Capture the cell that displays the provided text and extract its [x, y] central coordinate. 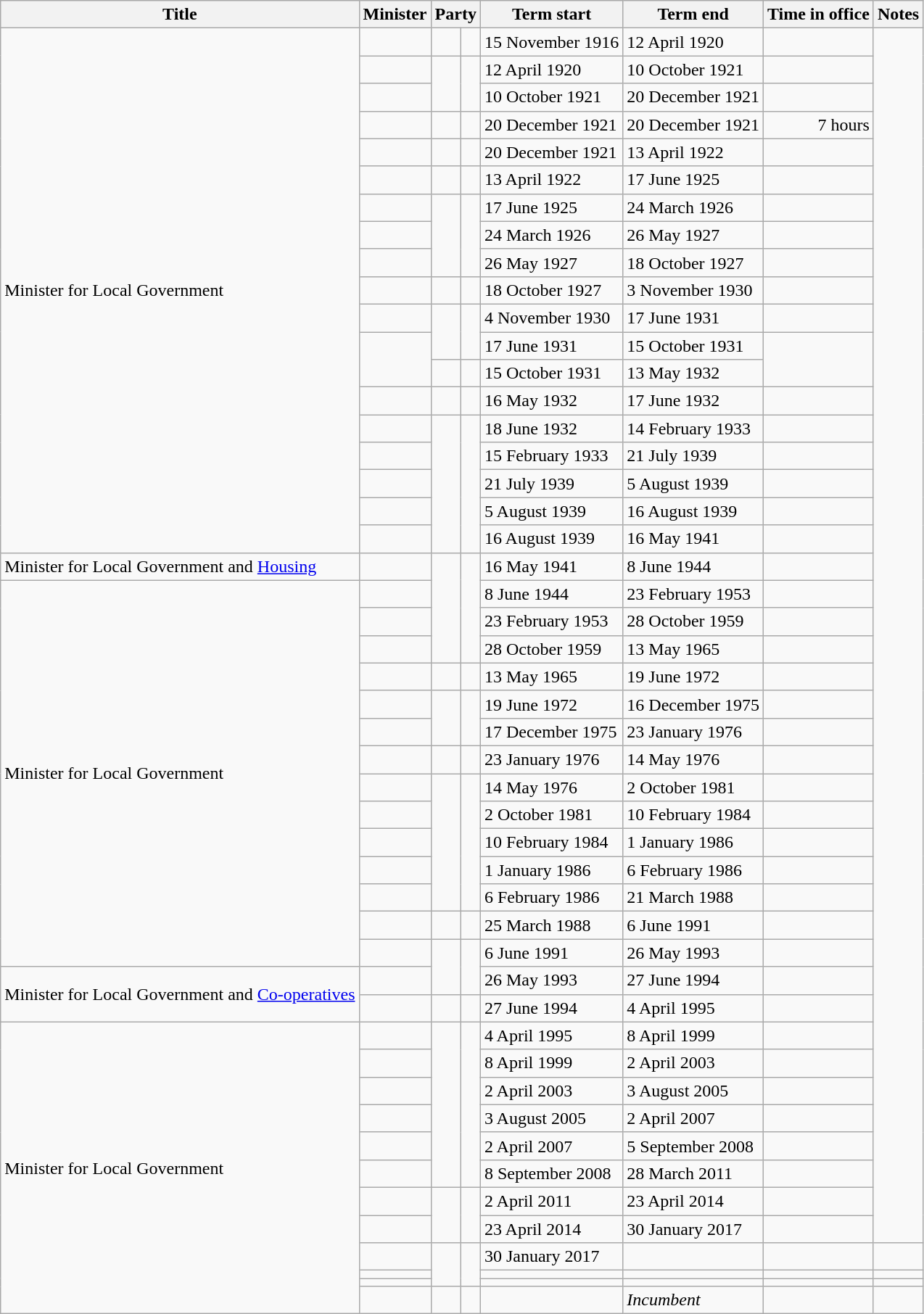
Incumbent [693, 1300]
25 March 1988 [551, 925]
14 February 1933 [693, 429]
Minister [395, 15]
Party [455, 15]
2 April 2011 [551, 1201]
3 November 1930 [693, 290]
16 December 1975 [693, 704]
8 September 2008 [551, 1173]
28 March 2011 [693, 1173]
Term start [551, 15]
17 December 1975 [551, 732]
15 February 1933 [551, 456]
Minister for Local Government and Co-operatives [180, 994]
5 September 2008 [693, 1146]
Time in office [818, 15]
Term end [693, 15]
Minister for Local Government and Housing [180, 566]
21 March 1988 [693, 898]
4 November 1930 [551, 318]
13 May 1932 [693, 373]
Notes [898, 15]
15 November 1916 [551, 42]
16 May 1932 [551, 401]
18 June 1932 [551, 429]
7 hours [818, 125]
Title [180, 15]
17 June 1932 [693, 401]
